Find where the given text appears and provide that cell's center as (x, y) coordinate. 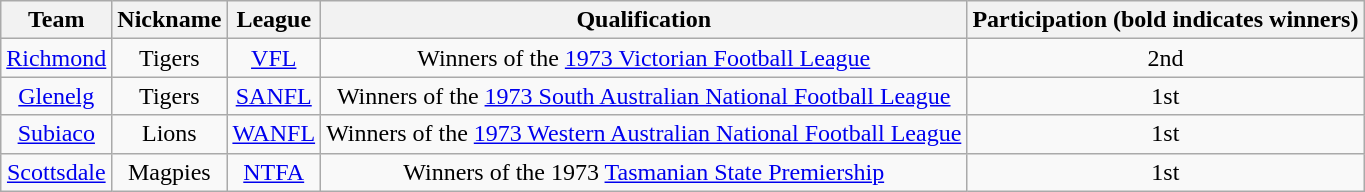
Team (56, 20)
Nickname (170, 20)
Winners of the 1973 South Australian National Football League (644, 96)
SANFL (274, 96)
Participation (bold indicates winners) (1166, 20)
WANFL (274, 134)
2nd (1166, 58)
Richmond (56, 58)
Winners of the 1973 Tasmanian State Premiership (644, 172)
Winners of the 1973 Victorian Football League (644, 58)
Qualification (644, 20)
Lions (170, 134)
VFL (274, 58)
Subiaco (56, 134)
Magpies (170, 172)
Scottsdale (56, 172)
League (274, 20)
Winners of the 1973 Western Australian National Football League (644, 134)
Glenelg (56, 96)
NTFA (274, 172)
